Search for the cell housing the specified text and yield its [X, Y] center coordinate. 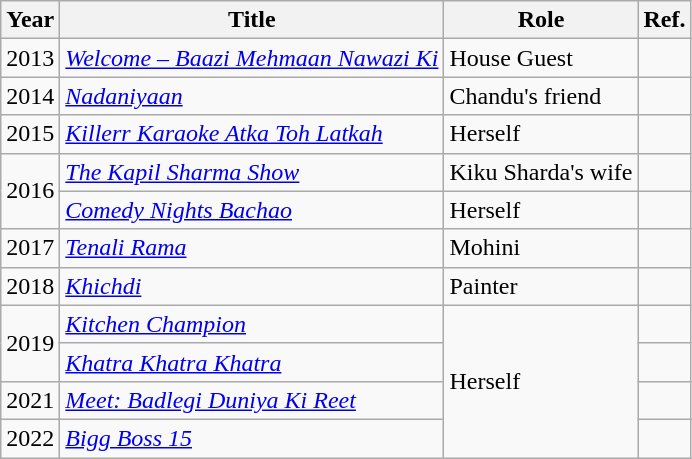
Khatra Khatra Khatra [252, 362]
The Kapil Sharma Show [252, 172]
Kitchen Champion [252, 324]
Khichdi [252, 286]
Nadaniyaan [252, 96]
Title [252, 20]
2013 [30, 58]
2017 [30, 248]
2018 [30, 286]
Comedy Nights Bachao [252, 210]
Painter [541, 286]
Year [30, 20]
Chandu's friend [541, 96]
Welcome – Baazi Mehmaan Nawazi Ki [252, 58]
2015 [30, 134]
Mohini [541, 248]
Ref. [664, 20]
2016 [30, 191]
Bigg Boss 15 [252, 438]
2019 [30, 343]
House Guest [541, 58]
2022 [30, 438]
Kiku Sharda's wife [541, 172]
Killerr Karaoke Atka Toh Latkah [252, 134]
Meet: Badlegi Duniya Ki Reet [252, 400]
Role [541, 20]
Tenali Rama [252, 248]
2014 [30, 96]
2021 [30, 400]
